Return (x, y) of the center of cell containing provided text 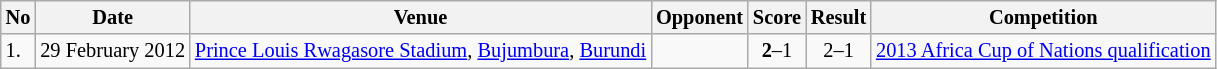
29 February 2012 (112, 51)
2013 Africa Cup of Nations qualification (1043, 51)
Score (777, 17)
1. (18, 51)
Prince Louis Rwagasore Stadium, Bujumbura, Burundi (420, 51)
Opponent (700, 17)
No (18, 17)
Result (838, 17)
Competition (1043, 17)
Date (112, 17)
Venue (420, 17)
